Identify which cell holds the provided text, then report its (X, Y) central coordinate. 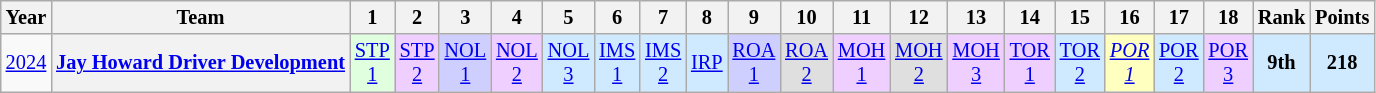
218 (1342, 63)
2024 (26, 63)
4 (517, 17)
Points (1342, 17)
Jay Howard Driver Development (200, 63)
ROA2 (806, 63)
NOL3 (569, 63)
POR1 (1130, 63)
5 (569, 17)
TOR1 (1030, 63)
16 (1130, 17)
IRP (706, 63)
Rank (1282, 17)
7 (663, 17)
17 (1178, 17)
8 (706, 17)
STP2 (418, 63)
13 (976, 17)
MOH3 (976, 63)
NOL1 (465, 63)
2 (418, 17)
ROA1 (754, 63)
Team (200, 17)
12 (918, 17)
1 (372, 17)
IMS1 (617, 63)
IMS2 (663, 63)
15 (1080, 17)
Year (26, 17)
18 (1228, 17)
3 (465, 17)
MOH1 (862, 63)
MOH2 (918, 63)
14 (1030, 17)
6 (617, 17)
10 (806, 17)
11 (862, 17)
9th (1282, 63)
TOR2 (1080, 63)
POR3 (1228, 63)
9 (754, 17)
NOL2 (517, 63)
POR2 (1178, 63)
STP1 (372, 63)
